Return [X, Y] of the center of cell containing provided text 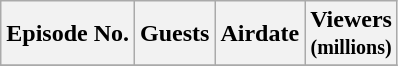
Episode No. [68, 34]
Guests [175, 34]
Viewers(millions) [352, 34]
Airdate [260, 34]
